From the cell containing the given text, extract its center point as (X, Y) coordinate. 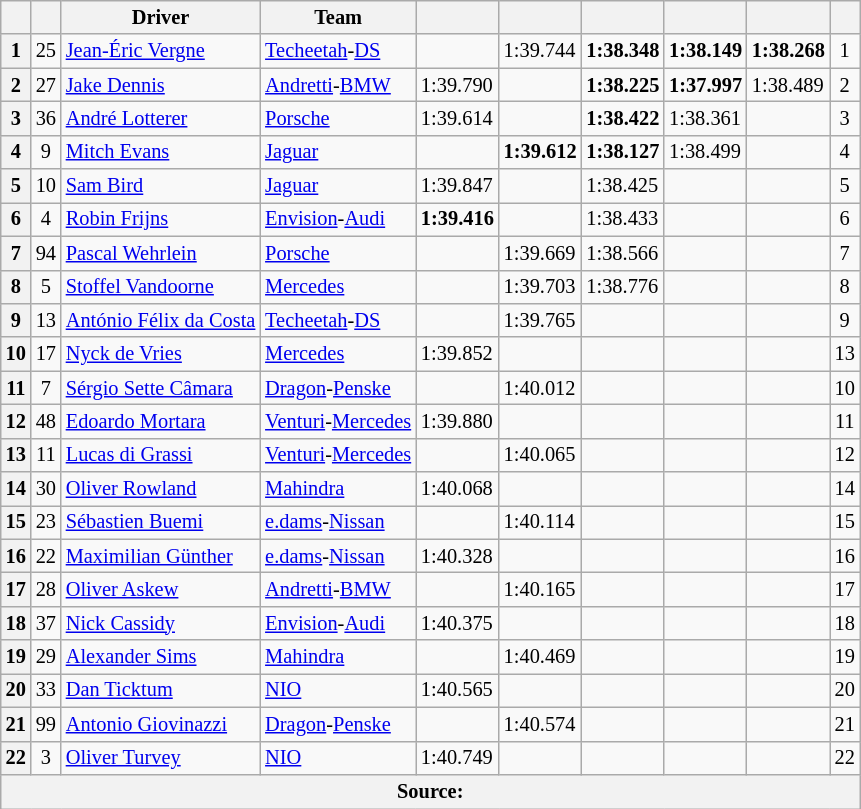
1:40.328 (458, 556)
Alexander Sims (160, 657)
Stoffel Vandoorne (160, 287)
Mitch Evans (160, 152)
1:39.847 (458, 186)
1:40.165 (540, 589)
36 (46, 118)
Antonio Giovinazzi (160, 724)
28 (46, 589)
1:38.566 (622, 253)
1:38.422 (622, 118)
27 (46, 85)
94 (46, 253)
Maximilian Günther (160, 556)
1:40.565 (458, 690)
1:38.127 (622, 152)
Lucas di Grassi (160, 455)
1:39.669 (540, 253)
1:38.348 (622, 51)
29 (46, 657)
Sérgio Sette Câmara (160, 388)
Source: (430, 791)
1:40.574 (540, 724)
1:40.375 (458, 623)
1:39.703 (540, 287)
30 (46, 489)
23 (46, 522)
48 (46, 421)
33 (46, 690)
1:39.416 (458, 219)
1:40.012 (540, 388)
Team (338, 17)
Oliver Rowland (160, 489)
Jake Dennis (160, 85)
1:38.433 (622, 219)
Sébastien Buemi (160, 522)
1:39.880 (458, 421)
André Lotterer (160, 118)
Oliver Askew (160, 589)
37 (46, 623)
1:38.489 (788, 85)
Pascal Wehrlein (160, 253)
Sam Bird (160, 186)
1:40.469 (540, 657)
1:39.852 (458, 354)
1:40.749 (458, 758)
1:38.361 (706, 118)
1:37.997 (706, 85)
Driver (160, 17)
1:38.776 (622, 287)
1:38.499 (706, 152)
99 (46, 724)
Robin Frijns (160, 219)
1:38.425 (622, 186)
António Félix da Costa (160, 320)
Edoardo Mortara (160, 421)
25 (46, 51)
1:40.065 (540, 455)
1:38.268 (788, 51)
1:39.744 (540, 51)
1:40.114 (540, 522)
Jean-Éric Vergne (160, 51)
Oliver Turvey (160, 758)
Nyck de Vries (160, 354)
1:39.614 (458, 118)
1:39.765 (540, 320)
Dan Ticktum (160, 690)
1:39.612 (540, 152)
1:38.149 (706, 51)
1:40.068 (458, 489)
1:38.225 (622, 85)
1:39.790 (458, 85)
Nick Cassidy (160, 623)
